Output the (X, Y) coordinate of the center of the cell containing the given text.  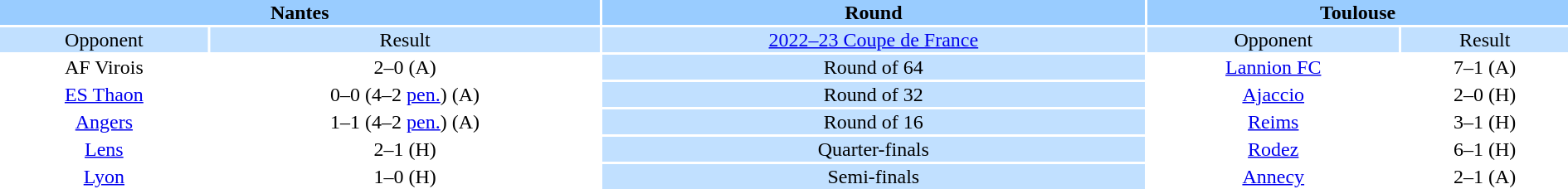
Quarter-finals (873, 149)
Round of 64 (873, 67)
2022–23 Coupe de France (873, 40)
Reims (1273, 122)
Semi-finals (873, 177)
2–1 (A) (1485, 177)
Round (873, 12)
Lyon (105, 177)
6–1 (H) (1485, 149)
Ajaccio (1273, 94)
Round of 16 (873, 122)
2–0 (H) (1485, 94)
Annecy (1273, 177)
Toulouse (1357, 12)
3–1 (H) (1485, 122)
Rodez (1273, 149)
2–0 (A) (405, 67)
1–1 (4–2 pen.) (A) (405, 122)
0–0 (4–2 pen.) (A) (405, 94)
Round of 32 (873, 94)
Nantes (299, 12)
Lannion FC (1273, 67)
Lens (105, 149)
2–1 (H) (405, 149)
Angers (105, 122)
ES Thaon (105, 94)
7–1 (A) (1485, 67)
AF Virois (105, 67)
1–0 (H) (405, 177)
